Determine the (x, y) coordinate at the center of the cell enclosing the given text.  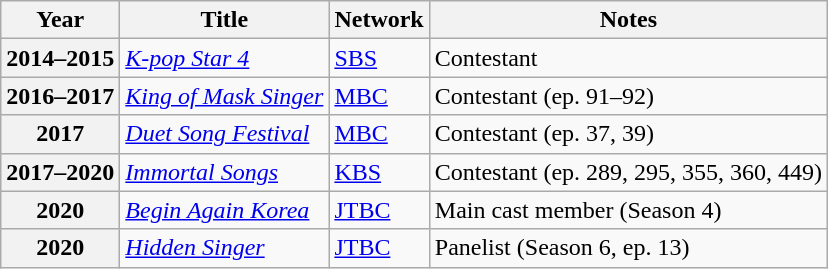
SBS (379, 58)
2014–2015 (60, 58)
Hidden Singer (224, 248)
Contestant (ep. 91–92) (628, 96)
Duet Song Festival (224, 134)
Contestant (ep. 289, 295, 355, 360, 449) (628, 172)
Title (224, 20)
KBS (379, 172)
2017–2020 (60, 172)
Begin Again Korea (224, 210)
Notes (628, 20)
Main cast member (Season 4) (628, 210)
Panelist (Season 6, ep. 13) (628, 248)
Year (60, 20)
2017 (60, 134)
Contestant (ep. 37, 39) (628, 134)
Immortal Songs (224, 172)
King of Mask Singer (224, 96)
Network (379, 20)
K-pop Star 4 (224, 58)
2016–2017 (60, 96)
Contestant (628, 58)
